For the text-containing cell, return its midpoint in [X, Y] coordinate format. 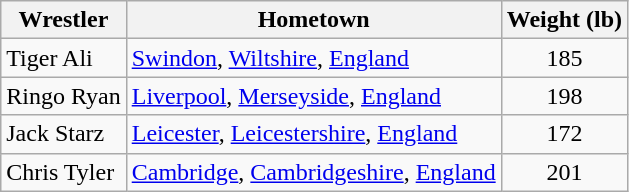
Tiger Ali [64, 58]
201 [564, 172]
Ringo Ryan [64, 96]
Leicester, Leicestershire, England [314, 134]
Liverpool, Merseyside, England [314, 96]
Chris Tyler [64, 172]
Wrestler [64, 20]
198 [564, 96]
Jack Starz [64, 134]
172 [564, 134]
Hometown [314, 20]
Weight (lb) [564, 20]
Swindon, Wiltshire, England [314, 58]
185 [564, 58]
Cambridge, Cambridgeshire, England [314, 172]
